For the text-containing cell, return its midpoint in [X, Y] coordinate format. 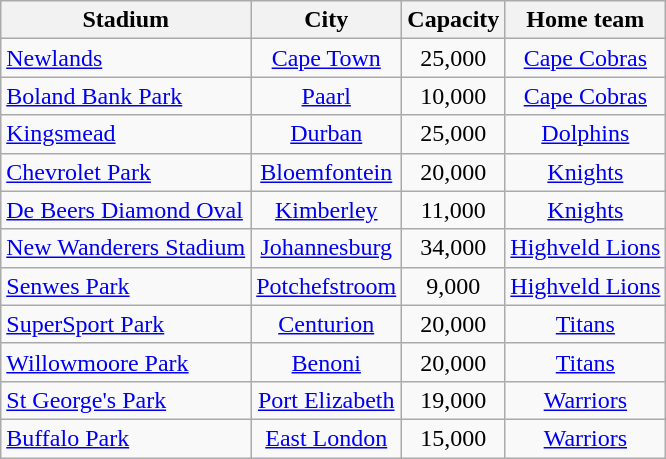
Boland Bank Park [126, 96]
New Wanderers Stadium [126, 248]
Potchefstroom [326, 286]
Chevrolet Park [126, 172]
Newlands [126, 58]
Durban [326, 134]
Home team [586, 20]
Paarl [326, 96]
Capacity [454, 20]
Port Elizabeth [326, 400]
Stadium [126, 20]
Kingsmead [126, 134]
SuperSport Park [126, 324]
Benoni [326, 362]
Bloemfontein [326, 172]
11,000 [454, 210]
Kimberley [326, 210]
34,000 [454, 248]
Dolphins [586, 134]
Willowmoore Park [126, 362]
De Beers Diamond Oval [126, 210]
Cape Town [326, 58]
East London [326, 438]
Senwes Park [126, 286]
Buffalo Park [126, 438]
City [326, 20]
19,000 [454, 400]
10,000 [454, 96]
Centurion [326, 324]
9,000 [454, 286]
Johannesburg [326, 248]
St George's Park [126, 400]
15,000 [454, 438]
